Find where the given text appears and provide that cell's center as (x, y) coordinate. 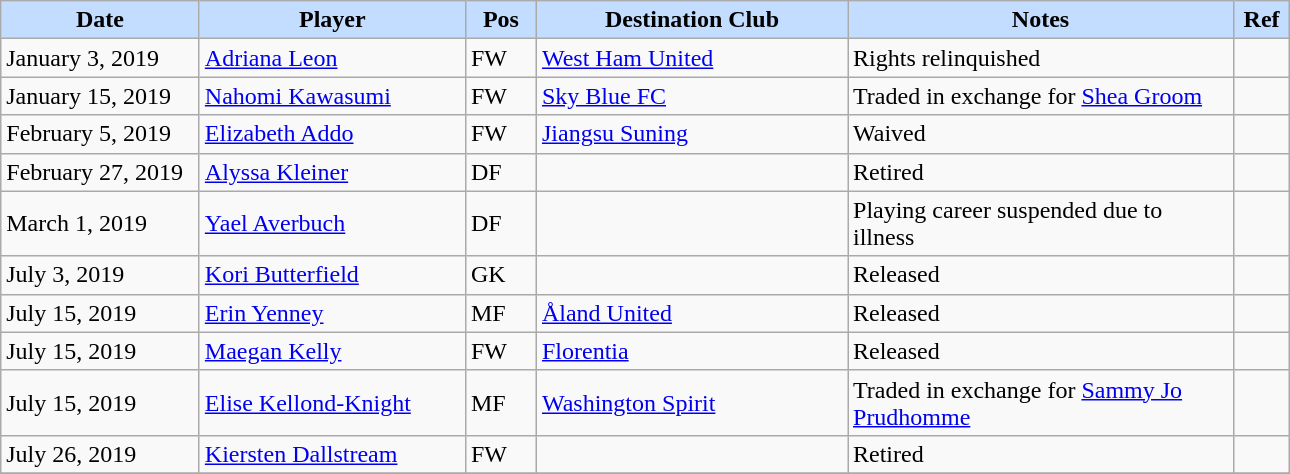
Florentia (692, 351)
Elise Kellond-Knight (332, 402)
West Ham United (692, 58)
Date (100, 20)
Waived (1041, 134)
Elizabeth Addo (332, 134)
Yael Averbuch (332, 224)
Alyssa Kleiner (332, 172)
Kiersten Dallstream (332, 454)
July 26, 2019 (100, 454)
Jiangsu Suning (692, 134)
Kori Butterfield (332, 275)
Sky Blue FC (692, 96)
July 3, 2019 (100, 275)
January 3, 2019 (100, 58)
Traded in exchange for Sammy Jo Prudhomme (1041, 402)
February 5, 2019 (100, 134)
Playing career suspended due to illness (1041, 224)
Adriana Leon (332, 58)
January 15, 2019 (100, 96)
February 27, 2019 (100, 172)
GK (500, 275)
Pos (500, 20)
Notes (1041, 20)
March 1, 2019 (100, 224)
Åland United (692, 313)
Nahomi Kawasumi (332, 96)
Maegan Kelly (332, 351)
Player (332, 20)
Ref (1262, 20)
Rights relinquished (1041, 58)
Erin Yenney (332, 313)
Destination Club (692, 20)
Washington Spirit (692, 402)
Traded in exchange for Shea Groom (1041, 96)
